Provide the [x, y] coordinate of the cell's center where the given text is located.  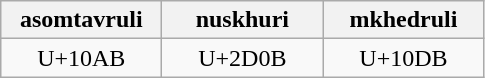
U+10DB [404, 58]
U+2D0B [242, 58]
mkhedruli [404, 20]
U+10AB [82, 58]
nuskhuri [242, 20]
asomtavruli [82, 20]
